From the cell containing the given text, extract its center point as [X, Y] coordinate. 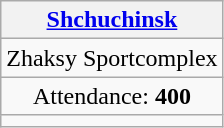
Zhaksy Sportcomplex [112, 58]
Attendance: 400 [112, 96]
Shchuchinsk [112, 20]
